Locate the cell with the specified text and output its (X, Y) center coordinate. 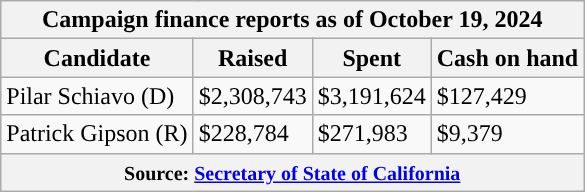
$271,983 (372, 134)
$3,191,624 (372, 96)
$127,429 (507, 96)
Pilar Schiavo (D) (97, 96)
Cash on hand (507, 58)
Candidate (97, 58)
$2,308,743 (252, 96)
$228,784 (252, 134)
Source: Secretary of State of California (292, 172)
Patrick Gipson (R) (97, 134)
$9,379 (507, 134)
Spent (372, 58)
Raised (252, 58)
Campaign finance reports as of October 19, 2024 (292, 20)
